Search for the cell housing the specified text and yield its [X, Y] center coordinate. 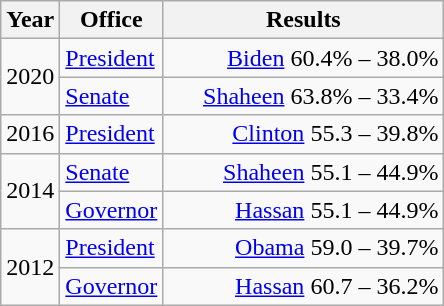
Office [112, 20]
2020 [30, 77]
Obama 59.0 – 39.7% [304, 248]
2012 [30, 267]
Results [304, 20]
Shaheen 55.1 – 44.9% [304, 172]
Biden 60.4% – 38.0% [304, 58]
Hassan 55.1 – 44.9% [304, 210]
2014 [30, 191]
Shaheen 63.8% – 33.4% [304, 96]
Year [30, 20]
Hassan 60.7 – 36.2% [304, 286]
2016 [30, 134]
Clinton 55.3 – 39.8% [304, 134]
